Find where the given text appears and provide that cell's center as [x, y] coordinate. 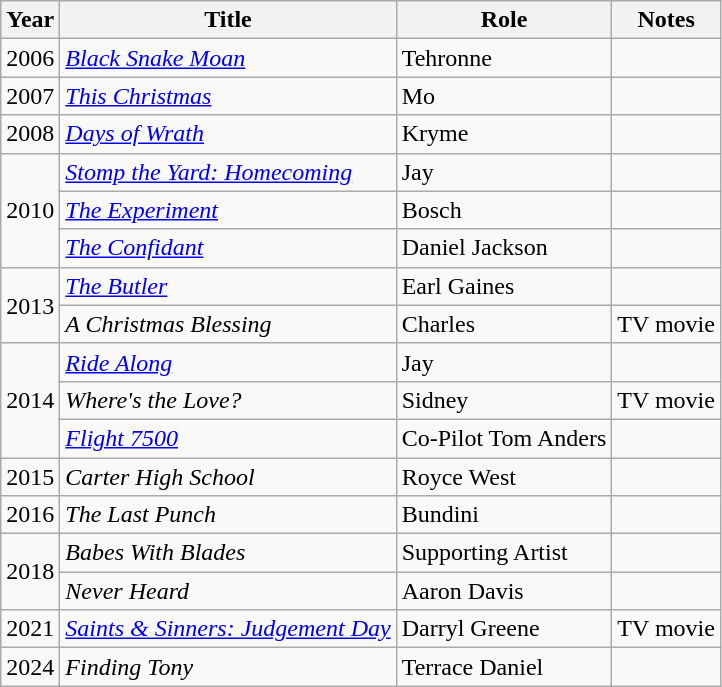
2021 [30, 629]
Darryl Greene [504, 629]
Black Snake Moan [228, 58]
Role [504, 20]
2014 [30, 400]
2008 [30, 134]
Babes With Blades [228, 553]
The Last Punch [228, 515]
Bosch [504, 210]
2024 [30, 667]
2007 [30, 96]
A Christmas Blessing [228, 324]
Where's the Love? [228, 400]
Supporting Artist [504, 553]
Carter High School [228, 477]
Finding Tony [228, 667]
2010 [30, 210]
The Experiment [228, 210]
Mo [504, 96]
Terrace Daniel [504, 667]
Aaron Davis [504, 591]
Notes [666, 20]
2006 [30, 58]
Ride Along [228, 362]
Stomp the Yard: Homecoming [228, 172]
2016 [30, 515]
2018 [30, 572]
Year [30, 20]
Earl Gaines [504, 286]
The Confidant [228, 248]
Saints & Sinners: Judgement Day [228, 629]
Co-Pilot Tom Anders [504, 438]
Flight 7500 [228, 438]
Kryme [504, 134]
2015 [30, 477]
The Butler [228, 286]
2013 [30, 305]
Never Heard [228, 591]
Charles [504, 324]
Daniel Jackson [504, 248]
Royce West [504, 477]
Bundini [504, 515]
Sidney [504, 400]
Title [228, 20]
Days of Wrath [228, 134]
This Christmas [228, 96]
Tehronne [504, 58]
